Return [x, y] of the center of cell containing provided text 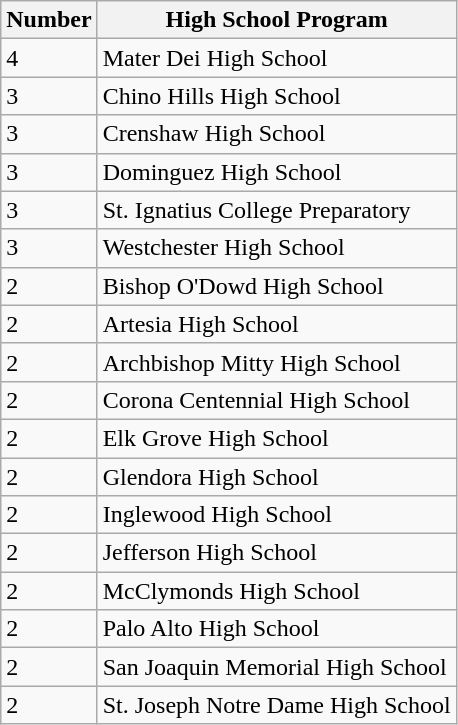
Bishop O'Dowd High School [276, 286]
Elk Grove High School [276, 438]
Chino Hills High School [276, 96]
McClymonds High School [276, 591]
Number [49, 20]
High School Program [276, 20]
Dominguez High School [276, 172]
Mater Dei High School [276, 58]
Archbishop Mitty High School [276, 362]
St. Joseph Notre Dame High School [276, 705]
Inglewood High School [276, 515]
Palo Alto High School [276, 629]
Glendora High School [276, 477]
St. Ignatius College Preparatory [276, 210]
Westchester High School [276, 248]
Artesia High School [276, 324]
San Joaquin Memorial High School [276, 667]
4 [49, 58]
Crenshaw High School [276, 134]
Corona Centennial High School [276, 400]
Jefferson High School [276, 553]
